Extract the (X, Y) coordinate from the center of the cell holding the provided text.  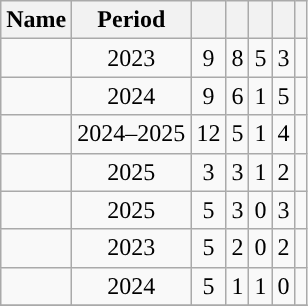
2024–2025 (132, 134)
Period (132, 20)
8 (238, 58)
6 (238, 96)
Name (36, 20)
4 (284, 134)
12 (208, 134)
